Extract the [X, Y] coordinate from the center of the cell holding the provided text.  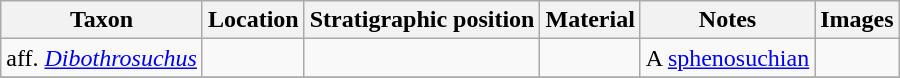
Images [857, 20]
Taxon [102, 20]
Notes [727, 20]
A sphenosuchian [727, 58]
Material [590, 20]
aff. Dibothrosuchus [102, 58]
Stratigraphic position [422, 20]
Location [253, 20]
